Detect which cell encompasses the target text, then output its [X, Y] center coordinate. 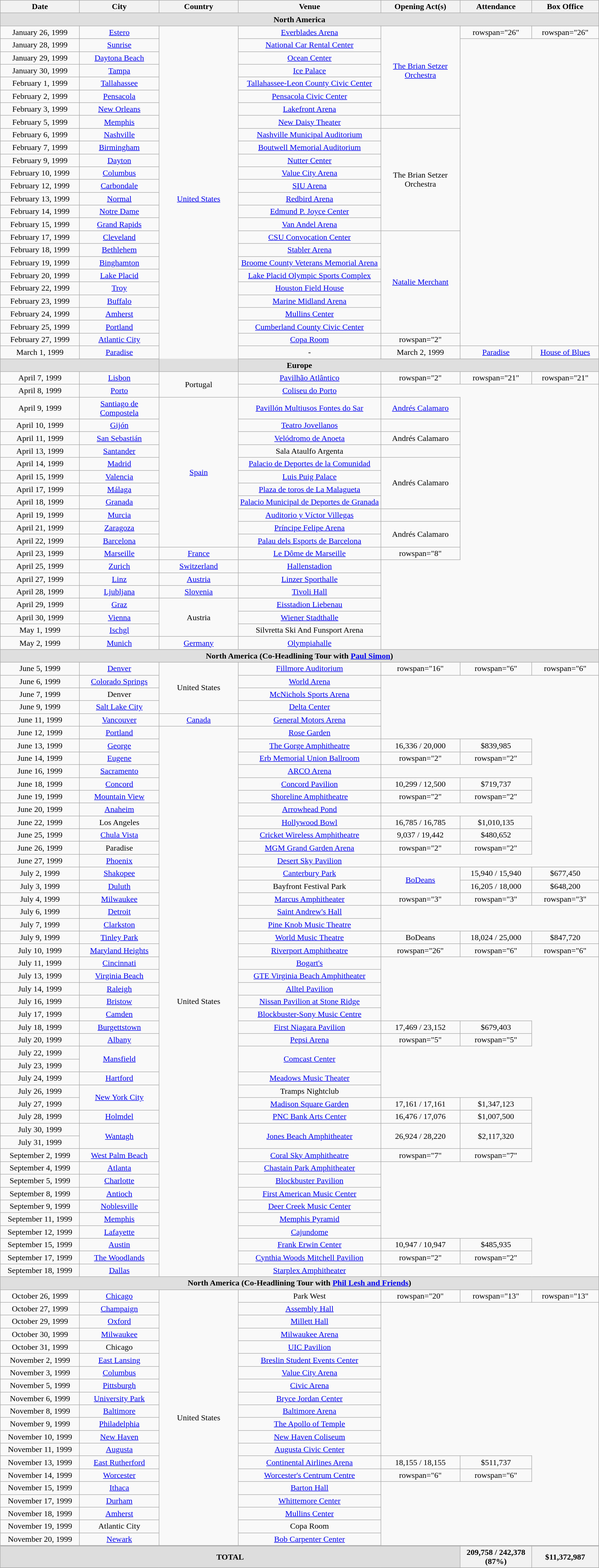
Houston Field House [310, 288]
Príncipe Felipe Arena [310, 528]
Marine Midland Arena [310, 301]
July 13, 1999 [40, 976]
Lafayette [119, 1232]
16,205 / 18,000 [496, 886]
North America (Co-Headlining Tour with Phil Lesh and Friends) [299, 1283]
April 11, 1999 [40, 438]
Sacramento [119, 771]
Ice Palace [310, 71]
Date [40, 7]
Teatro Jovellanos [310, 425]
Lake Placid Olympic Sports Complex [310, 275]
April 27, 1999 [40, 579]
15,940 / 15,940 [496, 873]
Graz [119, 605]
February 7, 1999 [40, 147]
September 18, 1999 [40, 1270]
July 17, 1999 [40, 1014]
July 7, 1999 [40, 925]
East Lansing [119, 1360]
February 17, 1999 [40, 237]
17,161 / 17,161 [420, 1104]
New Haven Coliseum [310, 1437]
Venue [310, 7]
rowspan="16" [420, 669]
Durham [119, 1501]
Frank Erwin Center [310, 1245]
Delta Center [310, 707]
June 22, 1999 [40, 822]
February 10, 1999 [40, 173]
Mountain View [119, 797]
World Arena [310, 681]
Starplex Amphitheater [310, 1270]
Broome County Veterans Memorial Arena [310, 263]
Philadelphia [119, 1424]
February 13, 1999 [40, 199]
September 12, 1999 [40, 1232]
July 16, 1999 [40, 1002]
July 31, 1999 [40, 1142]
Linzer Sporthalle [310, 579]
Zaragoza [119, 528]
April 21, 1999 [40, 528]
East Rutherford [119, 1462]
Europe [299, 365]
North America [299, 20]
Milwaukee Arena [310, 1334]
Switzerland [199, 566]
Notre Dame [119, 212]
16,476 / 17,076 [420, 1117]
Worcester's Centrum Centre [310, 1475]
February 22, 1999 [40, 288]
November 6, 1999 [40, 1398]
Fillmore Auditorium [310, 669]
Carbondale [119, 186]
Newark [119, 1539]
February 12, 1999 [40, 186]
Erb Memorial Union Ballroom [310, 758]
Park West [310, 1296]
Ocean Center [310, 58]
November 14, 1999 [40, 1475]
July 9, 1999 [40, 937]
April 29, 1999 [40, 605]
Shakopee [119, 873]
Pavillón Multiusos Fontes do Sar [310, 408]
Blockbuster-Sony Music Centre [310, 1014]
Madrid [119, 464]
June 5, 1999 [40, 669]
April 13, 1999 [40, 451]
July 14, 1999 [40, 988]
$1,347,123 [496, 1104]
The Woodlands [119, 1258]
July 2, 1999 [40, 873]
Natalie Merchant [420, 282]
November 2, 1999 [40, 1360]
April 7, 1999 [40, 378]
Salt Lake City [119, 707]
November 15, 1999 [40, 1488]
February 9, 1999 [40, 160]
Birmingham [119, 147]
Augusta [119, 1450]
Concord [119, 784]
Vancouver [119, 720]
October 30, 1999 [40, 1334]
Concord Pavilion [310, 784]
Plaza de toros de La Malagueta [310, 489]
The Gorge Amphitheatre [310, 745]
France [199, 553]
Barcelona [119, 540]
Cricket Wireless Amphitheatre [310, 835]
Grand Rapids [119, 224]
Albany [119, 1040]
Country [199, 7]
Atlanta [119, 1168]
June 9, 1999 [40, 707]
New York City [119, 1097]
Colorado Springs [119, 681]
Stabler Arena [310, 250]
April 30, 1999 [40, 618]
George [119, 745]
Sala Ataulfo Argenta [310, 451]
ARCO Arena [310, 771]
First American Music Center [310, 1194]
April 18, 1999 [40, 502]
Raleigh [119, 988]
July 3, 1999 [40, 886]
Tallahassee-Leon County Civic Center [310, 83]
Memphis Pyramid [310, 1219]
Breslin Student Events Center [310, 1360]
Edmund P. Joyce Center [310, 212]
June 12, 1999 [40, 733]
$480,652 [496, 835]
Redbird Arena [310, 199]
Bogart's [310, 963]
Opening Act(s) [420, 7]
Santander [119, 451]
The Apollo of Temple [310, 1424]
Málaga [119, 489]
June 19, 1999 [40, 797]
Slovenia [199, 592]
$719,737 [496, 784]
Munich [119, 643]
Silvretta Ski And Funsport Arena [310, 630]
Arrowhead Pond [310, 810]
February 23, 1999 [40, 301]
September 8, 1999 [40, 1194]
February 15, 1999 [40, 224]
November 3, 1999 [40, 1373]
Velódromo de Anoeta [310, 438]
Normal [119, 199]
September 17, 1999 [40, 1258]
World Music Theatre [310, 937]
Porto [119, 391]
10,947 / 10,947 [420, 1245]
Zurich [119, 566]
Ithaca [119, 1488]
17,469 / 23,152 [420, 1027]
Saint Andrew's Hall [310, 912]
rowspan="20" [420, 1296]
June 16, 1999 [40, 771]
First Niagara Pavilion [310, 1027]
Wantagh [119, 1136]
November 20, 1999 [40, 1539]
April 25, 1999 [40, 566]
Eisstadion Liebenau [310, 605]
June 13, 1999 [40, 745]
Baltimore Arena [310, 1411]
Los Angeles [119, 822]
Binghamton [119, 263]
November 10, 1999 [40, 1437]
Nissan Pavilion at Stone Ridge [310, 1002]
Lake Placid [119, 275]
TOTAL [230, 1557]
July 27, 1999 [40, 1104]
New Orleans [119, 109]
April 14, 1999 [40, 464]
Tinley Park [119, 937]
February 18, 1999 [40, 250]
November 17, 1999 [40, 1501]
Pensacola Civic Center [310, 96]
Everblades Arena [310, 32]
June 25, 1999 [40, 835]
April 19, 1999 [40, 515]
16,336 / 20,000 [420, 745]
Coral Sky Amphitheatre [310, 1155]
January 28, 1999 [40, 45]
Detroit [119, 912]
$648,200 [565, 886]
February 5, 1999 [40, 122]
Vienna [119, 618]
Bob Carpenter Center [310, 1539]
Eugene [119, 758]
Burgettstown [119, 1027]
July 20, 1999 [40, 1040]
Spain [199, 472]
July 10, 1999 [40, 950]
Marseille [119, 553]
January 26, 1999 [40, 32]
Daytona Beach [119, 58]
Pepsi Arena [310, 1040]
Nutter Center [310, 160]
April 23, 1999 [40, 553]
Estero [119, 32]
Cleveland [119, 237]
Box Office [565, 7]
Antioch [119, 1194]
Luis Puig Palace [310, 477]
Wiener Stadthalle [310, 618]
Dayton [119, 160]
Maryland Heights [119, 950]
Bryce Jordan Center [310, 1398]
Germany [199, 643]
Sunrise [119, 45]
September 11, 1999 [40, 1219]
$677,450 [565, 873]
MGM Grand Garden Arena [310, 848]
Worcester [119, 1475]
April 10, 1999 [40, 425]
June 6, 1999 [40, 681]
Chastain Park Amphitheater [310, 1168]
26,924 / 28,220 [420, 1136]
Alltel Pavilion [310, 988]
10,299 / 12,500 [420, 784]
Cincinnati [119, 963]
Hallenstadion [310, 566]
$679,403 [496, 1027]
Olympiahalle [310, 643]
June 18, 1999 [40, 784]
September 9, 1999 [40, 1206]
January 29, 1999 [40, 58]
November 9, 1999 [40, 1424]
209,758 / 242,378 (87%) [496, 1557]
Cynthia Woods Mitchell Pavilion [310, 1258]
San Sebastián [119, 438]
Canterbury Park [310, 873]
June 7, 1999 [40, 694]
July 11, 1999 [40, 963]
November 19, 1999 [40, 1526]
Nashville Municipal Auditorium [310, 135]
Buffalo [119, 301]
Auditorio y Víctor Villegas [310, 515]
February 25, 1999 [40, 327]
April 17, 1999 [40, 489]
Jones Beach Amphitheater [310, 1136]
April 28, 1999 [40, 592]
CSU Convocation Center [310, 237]
July 18, 1999 [40, 1027]
Van Andel Arena [310, 224]
October 26, 1999 [40, 1296]
Austin [119, 1245]
Millett Hall [310, 1321]
June 26, 1999 [40, 848]
Baltimore [119, 1411]
rowspan="8" [420, 553]
Shoreline Amphitheatre [310, 797]
Cajundome [310, 1232]
Tallahassee [119, 83]
Pittsburgh [119, 1385]
Granada [119, 502]
Boutwell Memorial Auditorium [310, 147]
July 22, 1999 [40, 1053]
Ischgl [119, 630]
October 31, 1999 [40, 1347]
Assembly Hall [310, 1309]
February 1, 1999 [40, 83]
$485,935 [496, 1245]
Marcus Amphitheater [310, 899]
Continental Airlines Arena [310, 1462]
Desert Sky Pavilion [310, 861]
February 6, 1999 [40, 135]
Camden [119, 1014]
Le Dôme de Marseille [310, 553]
November 11, 1999 [40, 1450]
West Palm Beach [119, 1155]
Gijón [119, 425]
Ljubljana [119, 592]
September 5, 1999 [40, 1181]
- [310, 352]
Cumberland County Civic Center [310, 327]
Palacio de Deportes de la Comunidad [310, 464]
Valencia [119, 477]
Dallas [119, 1270]
April 8, 1999 [40, 391]
18,024 / 25,000 [496, 937]
September 15, 1999 [40, 1245]
Murcia [119, 515]
September 4, 1999 [40, 1168]
Civic Arena [310, 1385]
New Daisy Theater [310, 122]
Champaign [119, 1309]
Attendance [496, 7]
November 5, 1999 [40, 1385]
February 24, 1999 [40, 314]
SIU Arena [310, 186]
Phoenix [119, 861]
Tramps Nightclub [310, 1091]
Deer Creek Music Center [310, 1206]
July 4, 1999 [40, 899]
March 1, 1999 [40, 352]
9,037 / 19,442 [420, 835]
Augusta Civic Center [310, 1450]
Hollywood Bowl [310, 822]
April 15, 1999 [40, 477]
Palacio Municipal de Deportes de Granada [310, 502]
September 2, 1999 [40, 1155]
July 6, 1999 [40, 912]
Oxford [119, 1321]
House of Blues [565, 352]
January 30, 1999 [40, 71]
Duluth [119, 886]
July 30, 1999 [40, 1129]
UIC Pavilion [310, 1347]
May 2, 1999 [40, 643]
June 14, 1999 [40, 758]
February 19, 1999 [40, 263]
July 23, 1999 [40, 1066]
Tampa [119, 71]
Barton Hall [310, 1488]
June 27, 1999 [40, 861]
$1,007,500 [496, 1117]
$839,985 [496, 745]
Riverport Amphitheatre [310, 950]
February 2, 1999 [40, 96]
New Haven [119, 1437]
October 27, 1999 [40, 1309]
Clarkston [119, 925]
$1,010,135 [496, 822]
July 28, 1999 [40, 1117]
May 1, 1999 [40, 630]
November 18, 1999 [40, 1514]
April 22, 1999 [40, 540]
Coliseu do Porto [310, 391]
February 14, 1999 [40, 212]
November 8, 1999 [40, 1411]
$511,737 [496, 1462]
June 20, 1999 [40, 810]
Hartford [119, 1078]
Lakefront Arena [310, 109]
National Car Rental Center [310, 45]
City [119, 7]
Rose Garden [310, 733]
Pavilhão Atlântico [310, 378]
Canada [199, 720]
Nashville [119, 135]
February 20, 1999 [40, 275]
February 27, 1999 [40, 339]
Lisbon [119, 378]
16,785 / 16,785 [420, 822]
Portugal [199, 384]
Blockbuster Pavilion [310, 1181]
$2,117,320 [496, 1136]
Bristow [119, 1002]
July 24, 1999 [40, 1078]
February 3, 1999 [40, 109]
North America (Co-Headlining Tour with Paul Simon) [299, 656]
University Park [119, 1398]
Comcast Center [310, 1059]
General Motors Arena [310, 720]
Whittemore Center [310, 1501]
Noblesville [119, 1206]
Linz [119, 579]
GTE Virginia Beach Amphitheater [310, 976]
$847,720 [565, 937]
Tivoli Hall [310, 592]
Charlotte [119, 1181]
Bayfront Festival Park [310, 886]
March 2, 1999 [420, 352]
Virginia Beach [119, 976]
McNichols Sports Arena [310, 694]
Pine Knob Music Theatre [310, 925]
Pensacola [119, 96]
Santiago de Compostela [119, 408]
Palau dels Esports de Barcelona [310, 540]
Anaheim [119, 810]
October 29, 1999 [40, 1321]
June 11, 1999 [40, 720]
Meadows Music Theater [310, 1078]
Holmdel [119, 1117]
Bethlehem [119, 250]
July 26, 1999 [40, 1091]
$11,372,987 [565, 1557]
Chula Vista [119, 835]
18,155 / 18,155 [420, 1462]
Mansfield [119, 1059]
PNC Bank Arts Center [310, 1117]
Madison Square Garden [310, 1104]
November 13, 1999 [40, 1462]
Troy [119, 288]
April 9, 1999 [40, 408]
